Detect which cell encompasses the target text, then output its [X, Y] center coordinate. 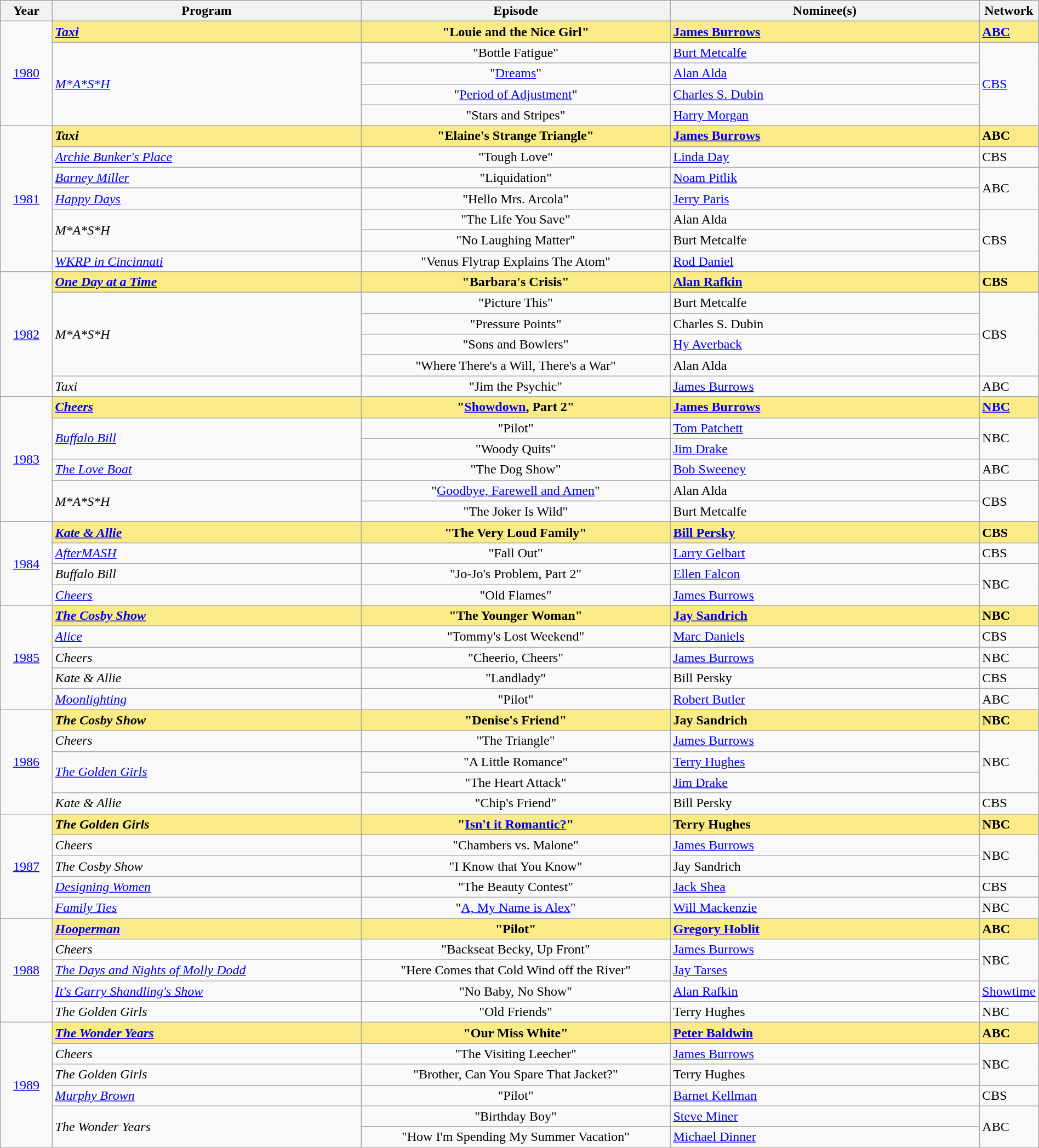
1982 [26, 334]
"Dreams" [516, 73]
Year [26, 11]
"Birthday Boy" [516, 1116]
Michael Dinner [825, 1137]
"A Little Romance" [516, 762]
Marc Daniels [825, 637]
Harry Morgan [825, 115]
"The Heart Attack" [516, 783]
"Chip's Friend" [516, 803]
"Showdown, Part 2" [516, 407]
"No Baby, No Show" [516, 991]
Will Mackenzie [825, 907]
1983 [26, 459]
"Period of Adjustment" [516, 94]
1987 [26, 866]
"Pressure Points" [516, 324]
"The Joker Is Wild" [516, 511]
"Where There's a Will, There's a War" [516, 365]
"Barbara's Crisis" [516, 282]
"Landlady" [516, 678]
Showtime [1009, 991]
1989 [26, 1085]
Network [1009, 11]
Robert Butler [825, 699]
Barnet Kellman [825, 1095]
Ellen Falcon [825, 574]
"Picture This" [516, 303]
Hy Averback [825, 345]
Tom Patchett [825, 428]
Happy Days [207, 198]
Nominee(s) [825, 11]
1988 [26, 970]
"Chambers vs. Malone" [516, 845]
Jerry Paris [825, 198]
"Jim the Psychic" [516, 386]
"Hello Mrs. Arcola" [516, 198]
"Old Flames" [516, 595]
Moonlighting [207, 699]
"Bottle Fatigue" [516, 53]
1980 [26, 73]
Peter Baldwin [825, 1033]
Archie Bunker's Place [207, 157]
"A, My Name is Alex" [516, 907]
"No Laughing Matter" [516, 240]
Barney Miller [207, 178]
"Here Comes that Cold Wind off the River" [516, 970]
Murphy Brown [207, 1095]
"The Dog Show" [516, 470]
"Elaine's Strange Triangle" [516, 136]
"Denise's Friend" [516, 720]
Bob Sweeney [825, 470]
"The Younger Woman" [516, 616]
One Day at a Time [207, 282]
Alice [207, 637]
"Brother, Can You Spare That Jacket?" [516, 1075]
"Cheerio, Cheers" [516, 658]
Larry Gelbart [825, 553]
"Louie and the Nice Girl" [516, 32]
Designing Women [207, 887]
Jack Shea [825, 887]
1985 [26, 658]
The Love Boat [207, 470]
Noam Pitlik [825, 178]
Linda Day [825, 157]
"I Know that You Know" [516, 866]
"The Very Loud Family" [516, 532]
"The Beauty Contest" [516, 887]
Family Ties [207, 907]
"Isn't it Romantic?" [516, 824]
"Tough Love" [516, 157]
AfterMASH [207, 553]
"Sons and Bowlers" [516, 345]
"The Visiting Leecher" [516, 1054]
"Old Friends" [516, 1012]
Rod Daniel [825, 261]
1984 [26, 563]
"Tommy's Lost Weekend" [516, 637]
"Liquidation" [516, 178]
"The Life You Save" [516, 219]
Gregory Hoblit [825, 929]
Jay Tarses [825, 970]
"Fall Out" [516, 553]
"Stars and Stripes" [516, 115]
"Goodbye, Farewell and Amen" [516, 490]
Hooperman [207, 929]
"The Triangle" [516, 741]
"Our Miss White" [516, 1033]
WKRP in Cincinnati [207, 261]
"Backseat Becky, Up Front" [516, 950]
"Jo-Jo's Problem, Part 2" [516, 574]
Steve Miner [825, 1116]
"Woody Quits" [516, 449]
The Days and Nights of Molly Dodd [207, 970]
"How I'm Spending My Summer Vacation" [516, 1137]
It's Garry Shandling's Show [207, 991]
"Venus Flytrap Explains The Atom" [516, 261]
Episode [516, 11]
Program [207, 11]
1986 [26, 762]
1981 [26, 198]
